Locate the cell with the specified text and output its (X, Y) center coordinate. 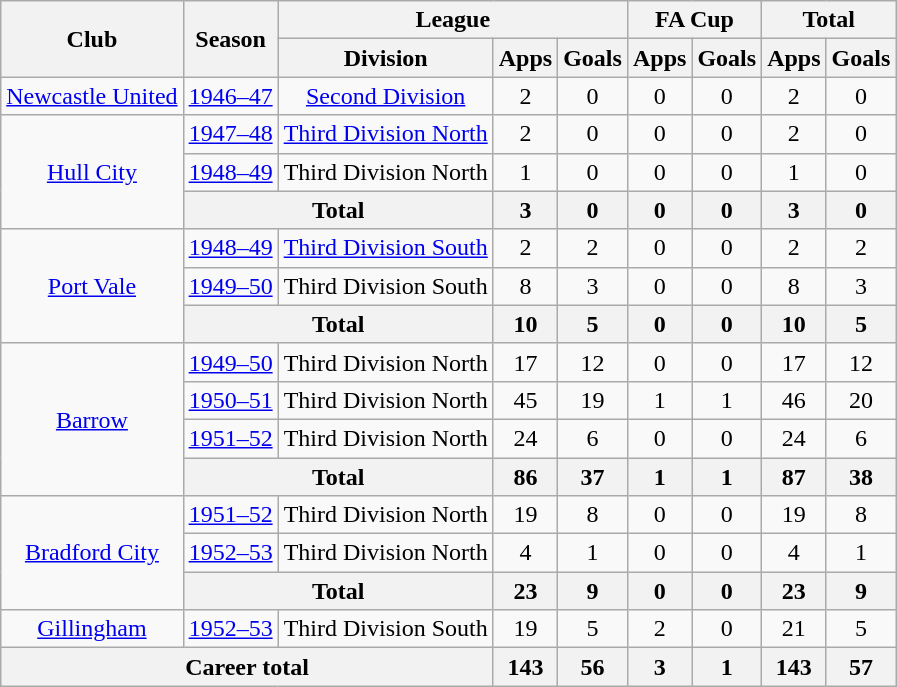
Season (230, 39)
1946–47 (230, 96)
38 (861, 477)
Newcastle United (92, 96)
Career total (247, 667)
46 (794, 400)
56 (593, 667)
20 (861, 400)
1947–48 (230, 134)
Bradford City (92, 553)
FA Cup (694, 20)
League (452, 20)
Division (386, 58)
1950–51 (230, 400)
57 (861, 667)
87 (794, 477)
Barrow (92, 419)
86 (525, 477)
Hull City (92, 172)
Club (92, 39)
Port Vale (92, 286)
21 (794, 629)
Gillingham (92, 629)
37 (593, 477)
Second Division (386, 96)
45 (525, 400)
